Capture the cell that displays the provided text and extract its (X, Y) central coordinate. 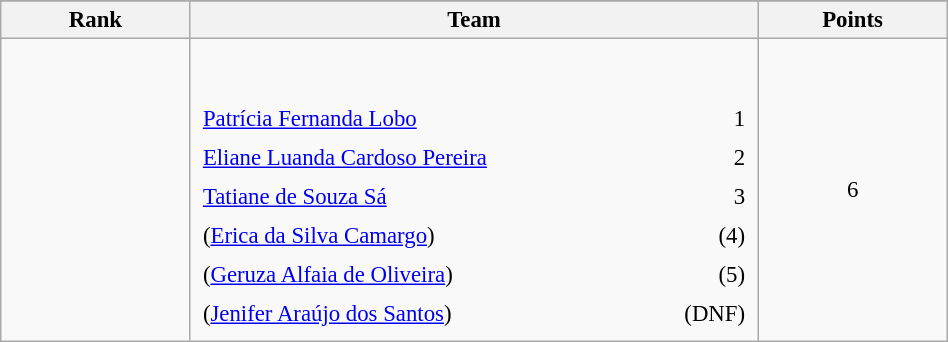
Eliane Luanda Cardoso Pereira (420, 158)
6 (852, 190)
Team (474, 20)
(5) (697, 275)
(4) (697, 236)
2 (697, 158)
(Geruza Alfaia de Oliveira) (420, 275)
Rank (96, 20)
1 (697, 119)
Points (852, 20)
Tatiane de Souza Sá (420, 197)
3 (697, 197)
(Jenifer Araújo dos Santos) (420, 314)
Patrícia Fernanda Lobo (420, 119)
(Erica da Silva Camargo) (420, 236)
(DNF) (697, 314)
